Return (X, Y) of the center of cell containing provided text 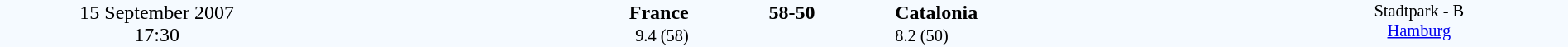
France (501, 12)
15 September 200717:30 (157, 23)
Catalonia (1082, 12)
Stadtpark - B Hamburg (1419, 23)
9.4 (58) (501, 36)
8.2 (50) (1082, 36)
58-50 (791, 12)
